Extract the [x, y] coordinate from the center of the cell holding the provided text.  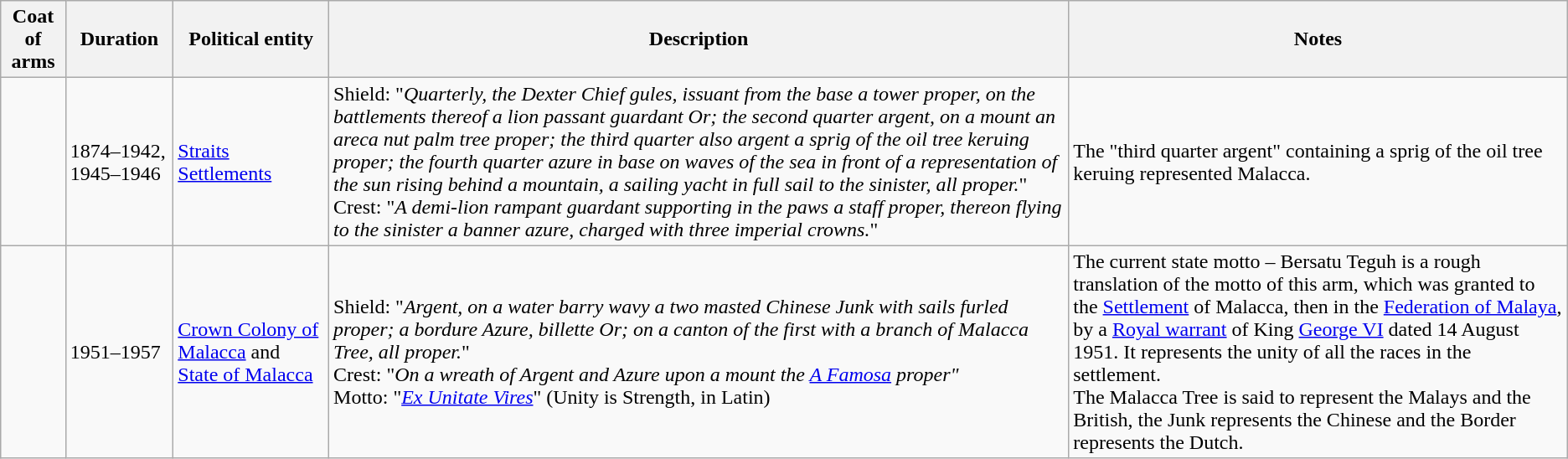
Political entity [251, 39]
Notes [1318, 39]
Description [699, 39]
Crown Colony of Malacca and State of Malacca [251, 352]
Straits Settlements [251, 162]
1874–1942, 1945–1946 [119, 162]
Coat of arms [34, 39]
Duration [119, 39]
The "third quarter argent" containing a sprig of the oil tree keruing represented Malacca. [1318, 162]
1951–1957 [119, 352]
